Capture the cell that displays the provided text and extract its [x, y] central coordinate. 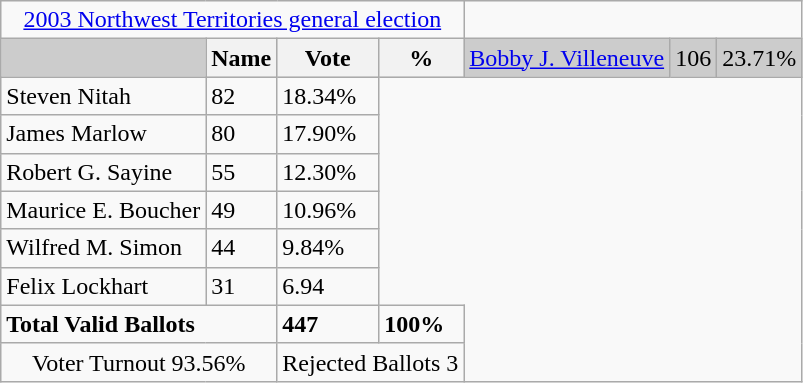
Vote [328, 58]
17.90% [328, 134]
Maurice E. Boucher [104, 210]
18.34% [328, 96]
82 [242, 96]
31 [242, 286]
9.84% [328, 248]
106 [694, 58]
Felix Lockhart [104, 286]
100% [422, 324]
6.94 [328, 286]
80 [242, 134]
Rejected Ballots 3 [370, 362]
447 [328, 324]
49 [242, 210]
12.30% [328, 172]
Bobby J. Villeneuve [567, 58]
23.71% [760, 58]
Name [242, 58]
10.96% [328, 210]
2003 Northwest Territories general election [232, 20]
Robert G. Sayine [104, 172]
Wilfred M. Simon [104, 248]
44 [242, 248]
55 [242, 172]
Voter Turnout 93.56% [139, 362]
Steven Nitah [104, 96]
Total Valid Ballots [139, 324]
% [422, 58]
James Marlow [104, 134]
